Locate the cell with the specified text and output its (X, Y) center coordinate. 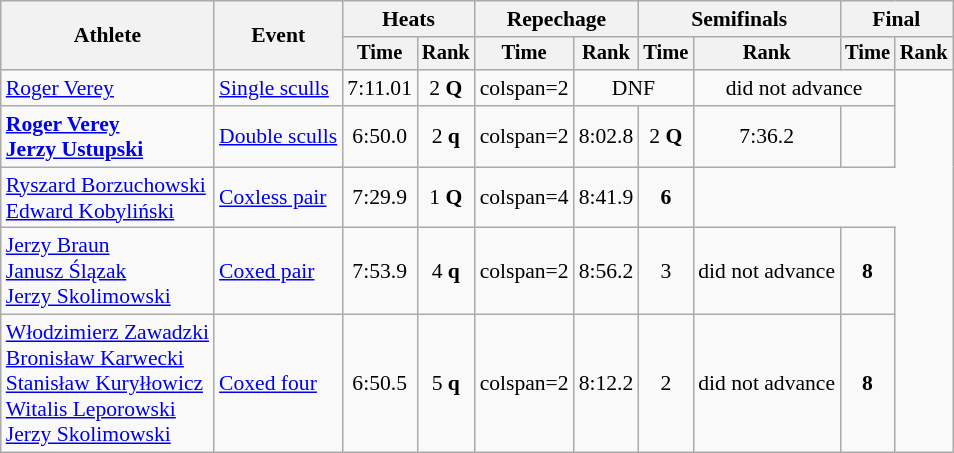
Roger Verey (108, 88)
7:11.01 (380, 88)
2 (666, 384)
2 q (446, 136)
1 Q (446, 198)
Double sculls (278, 136)
Semifinals (739, 19)
Event (278, 36)
7:53.9 (380, 272)
7:29.9 (380, 198)
Roger VereyJerzy Ustupski (108, 136)
4 q (446, 272)
8:56.2 (606, 272)
colspan=4 (524, 198)
Coxed pair (278, 272)
Jerzy BraunJanusz ŚlązakJerzy Skolimowski (108, 272)
3 (666, 272)
Coxed four (278, 384)
Heats (408, 19)
Single sculls (278, 88)
8:12.2 (606, 384)
7:36.2 (766, 136)
Final (896, 19)
Athlete (108, 36)
Włodzimierz ZawadzkiBronisław KarweckiStanisław KuryłłowiczWitalis LeporowskiJerzy Skolimowski (108, 384)
8:02.8 (606, 136)
DNF (634, 88)
8:41.9 (606, 198)
6:50.0 (380, 136)
5 q (446, 384)
6 (666, 198)
Repechage (557, 19)
Coxless pair (278, 198)
6:50.5 (380, 384)
Ryszard BorzuchowskiEdward Kobyliński (108, 198)
